From the cell containing the given text, extract its center point as (x, y) coordinate. 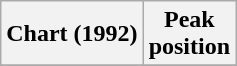
Peakposition (189, 34)
Chart (1992) (72, 34)
